From the cell containing the given text, extract its center point as [X, Y] coordinate. 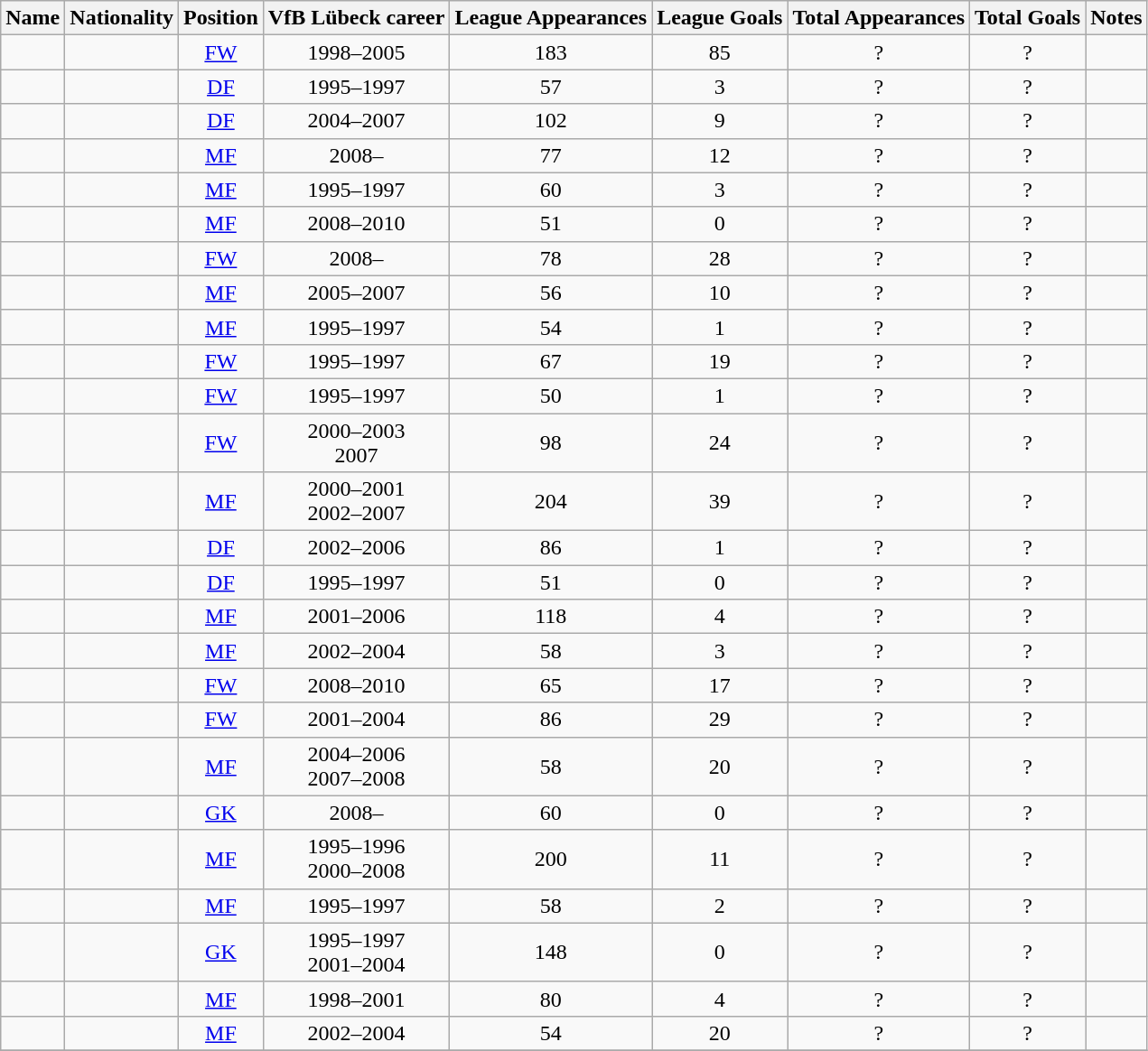
2001–2006 [356, 617]
200 [551, 860]
Position [221, 18]
2002–2006 [356, 548]
28 [720, 258]
67 [551, 361]
1998–2001 [356, 999]
17 [720, 685]
98 [551, 442]
2 [720, 906]
50 [551, 395]
24 [720, 442]
11 [720, 860]
2000–20012002–2007 [356, 502]
League Appearances [551, 18]
19 [720, 361]
Total Appearances [879, 18]
148 [551, 952]
Total Goals [1028, 18]
80 [551, 999]
2004–2007 [356, 121]
1995–19972001–2004 [356, 952]
Name [33, 18]
Notes [1116, 18]
39 [720, 502]
29 [720, 720]
57 [551, 87]
85 [720, 52]
10 [720, 293]
65 [551, 685]
2004–20062007–2008 [356, 766]
2001–2004 [356, 720]
9 [720, 121]
183 [551, 52]
204 [551, 502]
1998–2005 [356, 52]
2005–2007 [356, 293]
118 [551, 617]
League Goals [720, 18]
56 [551, 293]
Nationality [122, 18]
VfB Lübeck career [356, 18]
102 [551, 121]
2000–20032007 [356, 442]
78 [551, 258]
1995–19962000–2008 [356, 860]
12 [720, 155]
77 [551, 155]
